Determine the (X, Y) coordinate at the center of the cell enclosing the given text.  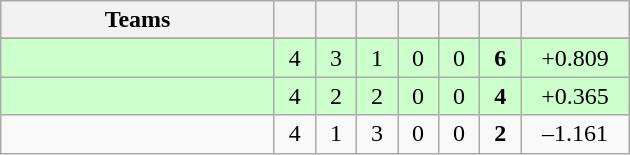
6 (500, 58)
+0.809 (576, 58)
–1.161 (576, 134)
Teams (138, 20)
+0.365 (576, 96)
